Locate the cell with the specified text and output its [x, y] center coordinate. 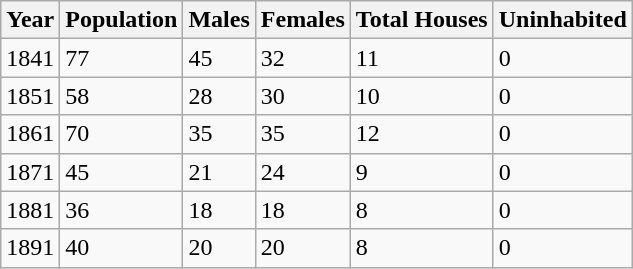
9 [422, 172]
36 [122, 210]
1861 [30, 134]
1871 [30, 172]
1841 [30, 58]
77 [122, 58]
10 [422, 96]
11 [422, 58]
Year [30, 20]
28 [219, 96]
Uninhabited [562, 20]
Population [122, 20]
21 [219, 172]
Males [219, 20]
32 [302, 58]
Females [302, 20]
1851 [30, 96]
1891 [30, 248]
Total Houses [422, 20]
1881 [30, 210]
30 [302, 96]
58 [122, 96]
70 [122, 134]
40 [122, 248]
12 [422, 134]
24 [302, 172]
